Return (x, y) of the center of cell containing provided text 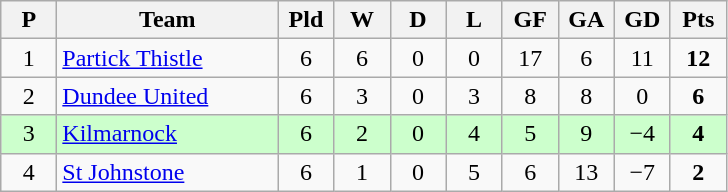
−7 (642, 172)
GD (642, 20)
12 (698, 58)
Partick Thistle (168, 58)
−4 (642, 134)
W (362, 20)
Kilmarnock (168, 134)
Team (168, 20)
13 (586, 172)
11 (642, 58)
Pts (698, 20)
Pld (306, 20)
GA (586, 20)
17 (530, 58)
P (29, 20)
GF (530, 20)
Dundee United (168, 96)
St Johnstone (168, 172)
L (474, 20)
D (418, 20)
9 (586, 134)
